Identify which cell holds the provided text, then report its [X, Y] central coordinate. 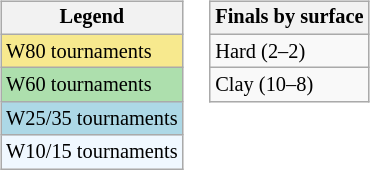
W10/15 tournaments [92, 152]
W25/35 tournaments [92, 119]
Legend [92, 18]
Finals by surface [289, 18]
Hard (2–2) [289, 51]
W80 tournaments [92, 51]
W60 tournaments [92, 85]
Clay (10–8) [289, 85]
